Search for the cell housing the specified text and yield its [x, y] center coordinate. 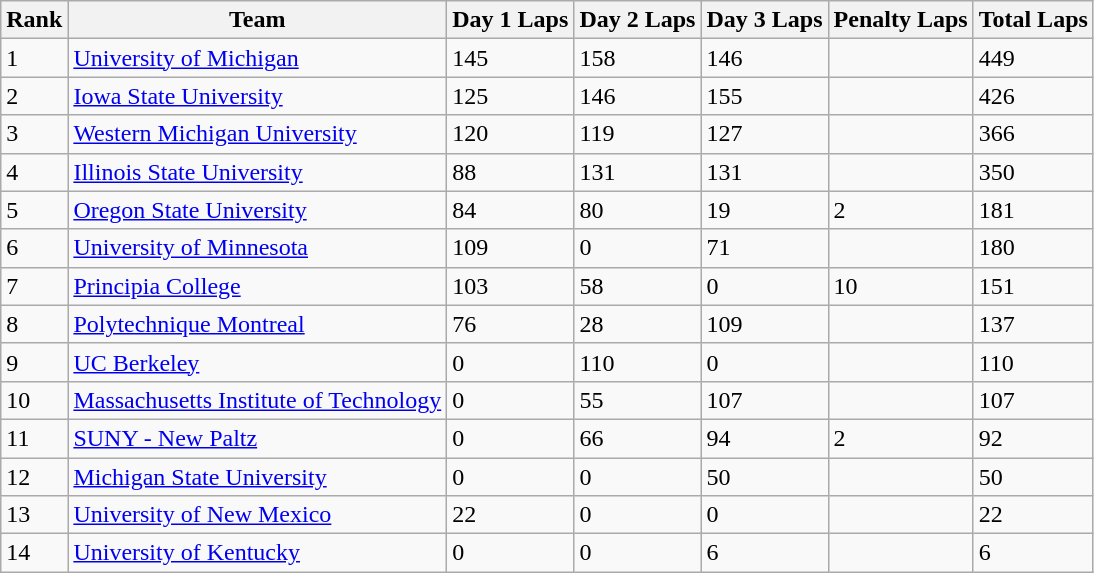
137 [1033, 324]
66 [638, 438]
7 [34, 286]
155 [764, 96]
4 [34, 172]
Oregon State University [258, 210]
80 [638, 210]
Rank [34, 20]
92 [1033, 438]
180 [1033, 248]
UC Berkeley [258, 362]
28 [638, 324]
158 [638, 58]
366 [1033, 134]
84 [510, 210]
University of Minnesota [258, 248]
University of Kentucky [258, 553]
125 [510, 96]
Day 2 Laps [638, 20]
13 [34, 515]
Day 3 Laps [764, 20]
19 [764, 210]
11 [34, 438]
Iowa State University [258, 96]
University of New Mexico [258, 515]
Penalty Laps [900, 20]
5 [34, 210]
58 [638, 286]
9 [34, 362]
SUNY - New Paltz [258, 438]
426 [1033, 96]
127 [764, 134]
University of Michigan [258, 58]
94 [764, 438]
71 [764, 248]
Illinois State University [258, 172]
Team [258, 20]
8 [34, 324]
1 [34, 58]
103 [510, 286]
14 [34, 553]
3 [34, 134]
Principia College [258, 286]
151 [1033, 286]
Michigan State University [258, 477]
449 [1033, 58]
181 [1033, 210]
120 [510, 134]
Total Laps [1033, 20]
Day 1 Laps [510, 20]
Polytechnique Montreal [258, 324]
145 [510, 58]
55 [638, 400]
Western Michigan University [258, 134]
88 [510, 172]
Massachusetts Institute of Technology [258, 400]
350 [1033, 172]
119 [638, 134]
12 [34, 477]
76 [510, 324]
